Return (X, Y) of the center of cell containing provided text 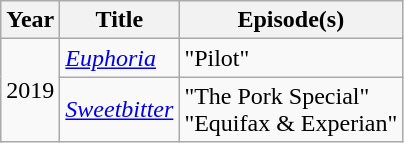
Sweetbitter (120, 110)
Euphoria (120, 58)
Year (30, 20)
"The Pork Special""Equifax & Experian" (291, 110)
"Pilot" (291, 58)
2019 (30, 90)
Episode(s) (291, 20)
Title (120, 20)
